Return (x, y) of the center of cell containing provided text 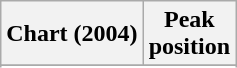
Chart (2004) (72, 34)
Peakposition (189, 34)
